Identify which cell holds the provided text, then report its (x, y) central coordinate. 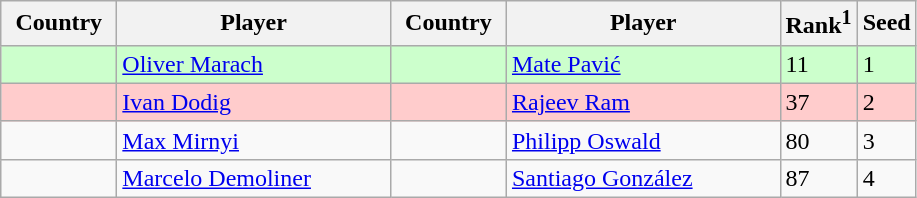
Mate Pavić (643, 64)
80 (818, 140)
2 (886, 102)
Max Mirnyi (254, 140)
37 (818, 102)
3 (886, 140)
Seed (886, 24)
Marcelo Demoliner (254, 178)
Rajeev Ram (643, 102)
Santiago González (643, 178)
Ivan Dodig (254, 102)
Oliver Marach (254, 64)
Philipp Oswald (643, 140)
11 (818, 64)
4 (886, 178)
Rank1 (818, 24)
1 (886, 64)
87 (818, 178)
